Pinpoint the cell where the given text exists, returning its [x, y] midpoint coordinate. 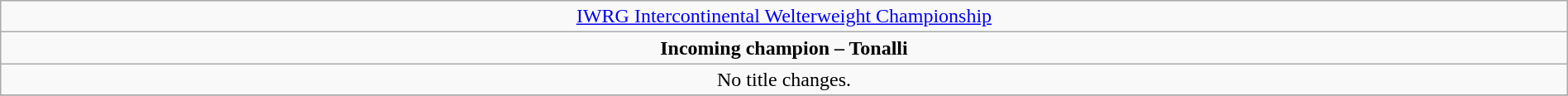
Incoming champion – Tonalli [784, 48]
IWRG Intercontinental Welterweight Championship [784, 17]
No title changes. [784, 79]
